Pinpoint the cell where the given text exists, returning its (X, Y) midpoint coordinate. 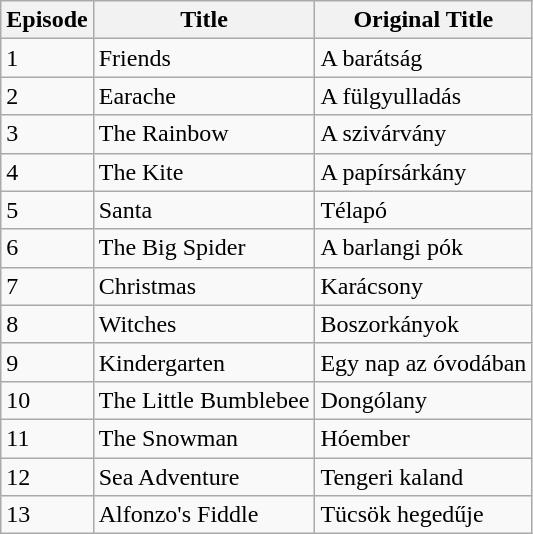
8 (47, 324)
Alfonzo's Fiddle (204, 515)
The Big Spider (204, 248)
10 (47, 400)
Egy nap az óvodában (424, 362)
A fülgyulladás (424, 96)
Title (204, 20)
Télapó (424, 210)
The Kite (204, 172)
Karácsony (424, 286)
Hóember (424, 438)
11 (47, 438)
2 (47, 96)
4 (47, 172)
Boszorkányok (424, 324)
12 (47, 477)
Episode (47, 20)
Original Title (424, 20)
A barátság (424, 58)
Santa (204, 210)
A papírsárkány (424, 172)
5 (47, 210)
A szivárvány (424, 134)
6 (47, 248)
The Snowman (204, 438)
A barlangi pók (424, 248)
Witches (204, 324)
7 (47, 286)
The Rainbow (204, 134)
Tücsök hegedűje (424, 515)
Kindergarten (204, 362)
13 (47, 515)
Earache (204, 96)
The Little Bumblebee (204, 400)
Tengeri kaland (424, 477)
Christmas (204, 286)
9 (47, 362)
1 (47, 58)
3 (47, 134)
Friends (204, 58)
Sea Adventure (204, 477)
Dongólany (424, 400)
